Output the (X, Y) coordinate of the center of the cell containing the given text.  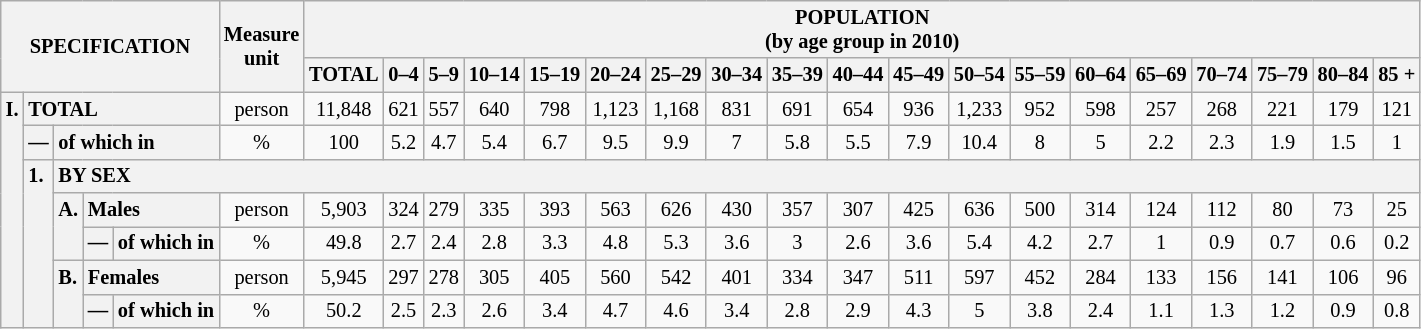
798 (554, 109)
636 (980, 210)
65–69 (1162, 75)
5.5 (858, 142)
4.2 (1040, 243)
401 (736, 277)
9.9 (676, 142)
5.2 (403, 142)
1.3 (1222, 311)
73 (1344, 210)
691 (798, 109)
5–9 (444, 75)
335 (494, 210)
3.8 (1040, 311)
626 (676, 210)
654 (858, 109)
307 (858, 210)
640 (494, 109)
357 (798, 210)
3 (798, 243)
1,168 (676, 109)
0.6 (1344, 243)
15–19 (554, 75)
Females (151, 277)
334 (798, 277)
11,848 (344, 109)
324 (403, 210)
25–29 (676, 75)
1.1 (1162, 311)
347 (858, 277)
560 (616, 277)
SPECIFICATION (110, 46)
831 (736, 109)
20–24 (616, 75)
85 + (1396, 75)
0.7 (1282, 243)
40–44 (858, 75)
5.8 (798, 142)
I. (12, 210)
8 (1040, 142)
49.8 (344, 243)
50.2 (344, 311)
278 (444, 277)
96 (1396, 277)
106 (1344, 277)
124 (1162, 210)
0.8 (1396, 311)
BY SEX (738, 176)
1.9 (1282, 142)
60–64 (1100, 75)
425 (918, 210)
Measure unit (262, 46)
1.2 (1282, 311)
4.3 (918, 311)
45–49 (918, 75)
297 (403, 277)
2.9 (858, 311)
430 (736, 210)
597 (980, 277)
10.4 (980, 142)
112 (1222, 210)
305 (494, 277)
1.5 (1344, 142)
9.5 (616, 142)
557 (444, 109)
0.2 (1396, 243)
4.8 (616, 243)
511 (918, 277)
936 (918, 109)
2.2 (1162, 142)
100 (344, 142)
1,233 (980, 109)
0–4 (403, 75)
314 (1100, 210)
542 (676, 277)
5,903 (344, 210)
80–84 (1344, 75)
257 (1162, 109)
50–54 (980, 75)
Males (151, 210)
10–14 (494, 75)
598 (1100, 109)
133 (1162, 277)
A. (68, 226)
405 (554, 277)
1. (38, 243)
179 (1344, 109)
3.3 (554, 243)
30–34 (736, 75)
284 (1100, 277)
452 (1040, 277)
5.3 (676, 243)
952 (1040, 109)
25 (1396, 210)
80 (1282, 210)
75–79 (1282, 75)
221 (1282, 109)
2.5 (403, 311)
B. (68, 294)
156 (1222, 277)
393 (554, 210)
4.6 (676, 311)
121 (1396, 109)
7 (736, 142)
141 (1282, 277)
5,945 (344, 277)
500 (1040, 210)
268 (1222, 109)
70–74 (1222, 75)
563 (616, 210)
621 (403, 109)
7.9 (918, 142)
279 (444, 210)
35–39 (798, 75)
POPULATION (by age group in 2010) (862, 29)
6.7 (554, 142)
55–59 (1040, 75)
1,123 (616, 109)
